Detect which cell encompasses the target text, then output its (X, Y) center coordinate. 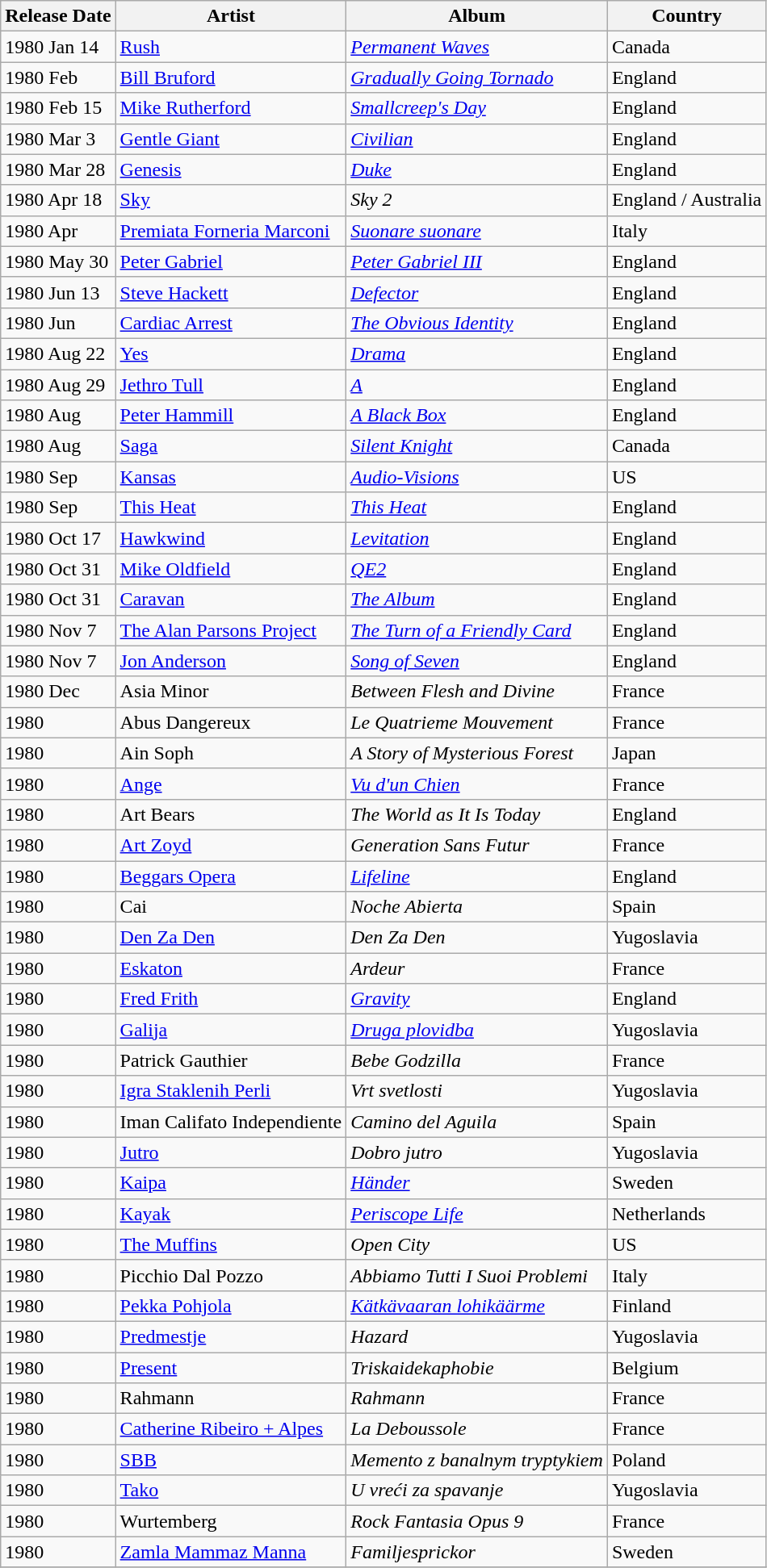
Druga plovidba (477, 1030)
England / Australia (686, 200)
1980 Mar 3 (58, 139)
Song of Seven (477, 661)
Vrt svetlosti (477, 1091)
Poland (686, 1460)
Patrick Gauthier (231, 1060)
1980 Apr 18 (58, 200)
Sky 2 (477, 200)
1980 Dec (58, 692)
Vu d'un Chien (477, 784)
Civilian (477, 139)
Artist (231, 16)
Galija (231, 1030)
Belgium (686, 1368)
Present (231, 1368)
Familjesprickor (477, 1552)
Release Date (58, 16)
Gradually Going Tornado (477, 77)
Premiata Forneria Marconi (231, 231)
Kaipa (231, 1183)
Peter Gabriel (231, 261)
Kayak (231, 1214)
Fred Frith (231, 999)
Periscope Life (477, 1214)
Cardiac Arrest (231, 323)
Silent Knight (477, 446)
Levitation (477, 538)
Händer (477, 1183)
Gravity (477, 999)
1980 Aug 29 (58, 385)
1980 Oct 17 (58, 538)
Art Bears (231, 814)
Rush (231, 47)
Jutro (231, 1152)
Asia Minor (231, 692)
Eskaton (231, 968)
La Deboussole (477, 1429)
QE2 (477, 569)
Mike Rutherford (231, 108)
Dobro jutro (477, 1152)
Noche Abierta (477, 907)
1980 Feb 15 (58, 108)
A Black Box (477, 416)
The Turn of a Friendly Card (477, 630)
Igra Staklenih Perli (231, 1091)
Triskaidekaphobie (477, 1368)
Pekka Pohjola (231, 1306)
Steve Hackett (231, 292)
Tako (231, 1491)
Mike Oldfield (231, 569)
1980 Apr (58, 231)
Yes (231, 353)
Saga (231, 446)
Camino del Aguila (477, 1122)
Generation Sans Futur (477, 845)
A (477, 385)
1980 Aug 22 (58, 353)
1980 Feb (58, 77)
Duke (477, 169)
Kansas (231, 477)
The Muffins (231, 1244)
The Album (477, 600)
Predmestje (231, 1336)
Abbiamo Tutti I Suoi Problemi (477, 1275)
Japan (686, 753)
U vreći za spavanje (477, 1491)
Jon Anderson (231, 661)
Abus Dangereux (231, 722)
Audio-Visions (477, 477)
Beggars Opera (231, 876)
1980 Mar 28 (58, 169)
Between Flesh and Divine (477, 692)
Bebe Godzilla (477, 1060)
Defector (477, 292)
Genesis (231, 169)
Country (686, 16)
1980 Jun 13 (58, 292)
Sky (231, 200)
Art Zoyd (231, 845)
Cai (231, 907)
Memento z banalnym tryptykiem (477, 1460)
Peter Gabriel III (477, 261)
Finland (686, 1306)
Wurtemberg (231, 1521)
SBB (231, 1460)
Iman Califato Independiente (231, 1122)
The Alan Parsons Project (231, 630)
Catherine Ribeiro + Alpes (231, 1429)
Permanent Waves (477, 47)
A Story of Mysterious Forest (477, 753)
1980 Jun (58, 323)
Rock Fantasia Opus 9 (477, 1521)
1980 May 30 (58, 261)
Gentle Giant (231, 139)
Jethro Tull (231, 385)
Ardeur (477, 968)
Netherlands (686, 1214)
1980 Jan 14 (58, 47)
The World as It Is Today (477, 814)
Caravan (231, 600)
Ain Soph (231, 753)
Hazard (477, 1336)
Lifeline (477, 876)
Bill Bruford (231, 77)
Open City (477, 1244)
Suonare suonare (477, 231)
Album (477, 16)
Picchio Dal Pozzo (231, 1275)
Hawkwind (231, 538)
Smallcreep's Day (477, 108)
Peter Hammill (231, 416)
Zamla Mammaz Manna (231, 1552)
Le Quatrieme Mouvement (477, 722)
Kätkävaaran lohikäärme (477, 1306)
Drama (477, 353)
Ange (231, 784)
The Obvious Identity (477, 323)
